Output the (X, Y) coordinate of the center of the cell containing the given text.  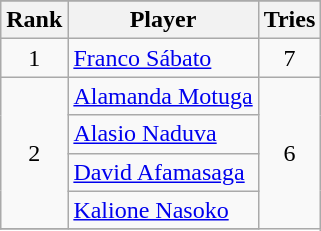
2 (34, 153)
Alamanda Motuga (163, 96)
1 (34, 58)
Player (163, 20)
Tries (290, 20)
6 (290, 153)
Kalione Nasoko (163, 210)
7 (290, 58)
Rank (34, 20)
Franco Sábato (163, 58)
Alasio Naduva (163, 134)
David Afamasaga (163, 172)
